Pinpoint the cell where the given text exists, returning its [X, Y] midpoint coordinate. 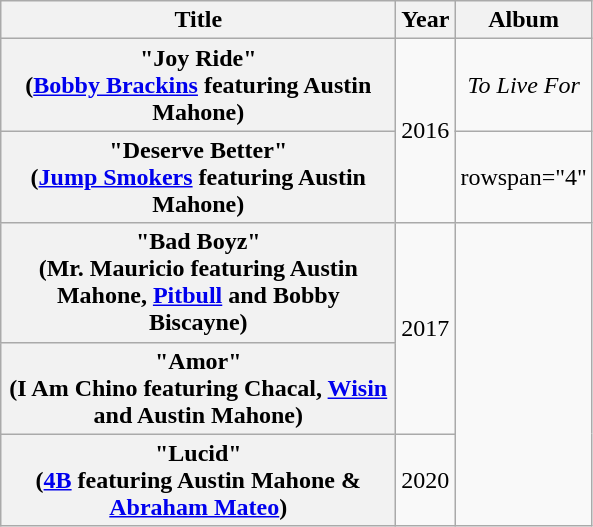
2017 [426, 328]
To Live For [524, 85]
rowspan="4" [524, 177]
"Deserve Better"(Jump Smokers featuring Austin Mahone) [198, 177]
Album [524, 20]
"Joy Ride"(Bobby Brackins featuring Austin Mahone) [198, 85]
2016 [426, 131]
"Lucid"(4B featuring Austin Mahone & Abraham Mateo) [198, 480]
2020 [426, 480]
"Bad Boyz"(Mr. Mauricio featuring Austin Mahone, Pitbull and Bobby Biscayne) [198, 282]
Year [426, 20]
Title [198, 20]
"Amor" (I Am Chino featuring Chacal, Wisin and Austin Mahone) [198, 388]
